Locate the cell with the specified text and output its (x, y) center coordinate. 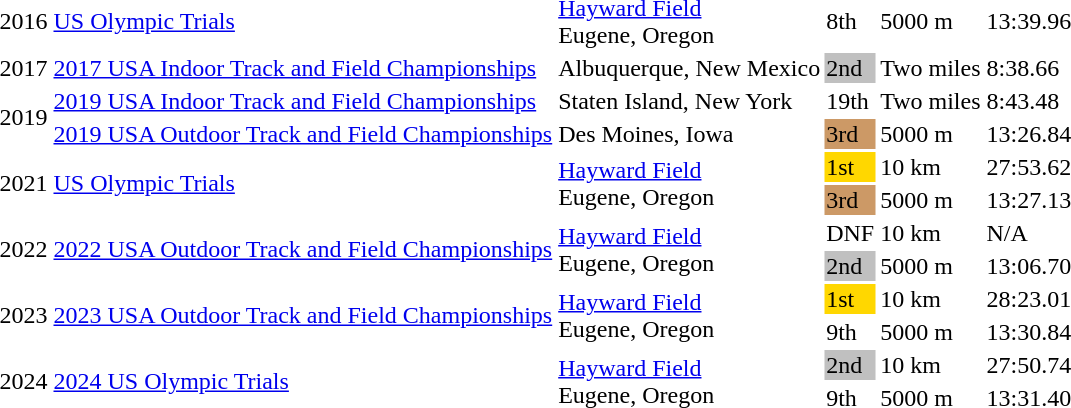
2022 USA Outdoor Track and Field Championships (303, 250)
9th (850, 332)
2017 USA Indoor Track and Field Championships (303, 68)
2019 USA Indoor Track and Field Championships (303, 101)
US Olympic Trials (303, 184)
Albuquerque, New Mexico (690, 68)
Staten Island, New York (690, 101)
2023 USA Outdoor Track and Field Championships (303, 316)
2019 USA Outdoor Track and Field Championships (303, 134)
Des Moines, Iowa (690, 134)
DNF (850, 233)
19th (850, 101)
